Search for the cell housing the specified text and yield its (X, Y) center coordinate. 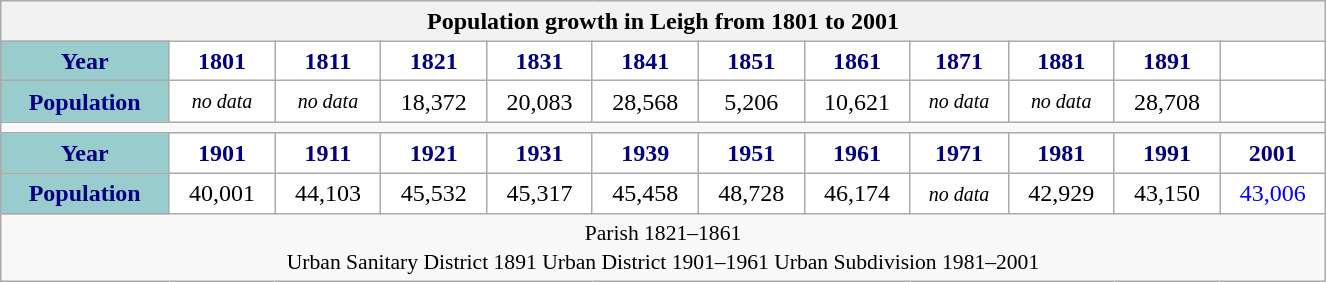
42,929 (1061, 194)
45,317 (540, 194)
1931 (540, 153)
1811 (328, 61)
1881 (1061, 61)
1801 (222, 61)
45,532 (434, 194)
44,103 (328, 194)
20,083 (540, 100)
1871 (959, 61)
43,006 (1273, 194)
1951 (751, 153)
40,001 (222, 194)
43,150 (1167, 194)
1981 (1061, 153)
28,568 (645, 100)
Parish 1821–1861 Urban Sanitary District 1891 Urban District 1901–1961 Urban Subdivision 1981–2001 (663, 248)
1891 (1167, 61)
18,372 (434, 100)
45,458 (645, 194)
2001 (1273, 153)
28,708 (1167, 100)
1851 (751, 61)
48,728 (751, 194)
1821 (434, 61)
1861 (857, 61)
1961 (857, 153)
1841 (645, 61)
1921 (434, 153)
46,174 (857, 194)
1971 (959, 153)
1911 (328, 153)
1939 (645, 153)
10,621 (857, 100)
5,206 (751, 100)
1991 (1167, 153)
1901 (222, 153)
1831 (540, 61)
Population growth in Leigh from 1801 to 2001 (663, 21)
